Output the (X, Y) coordinate of the center of the cell containing the given text.  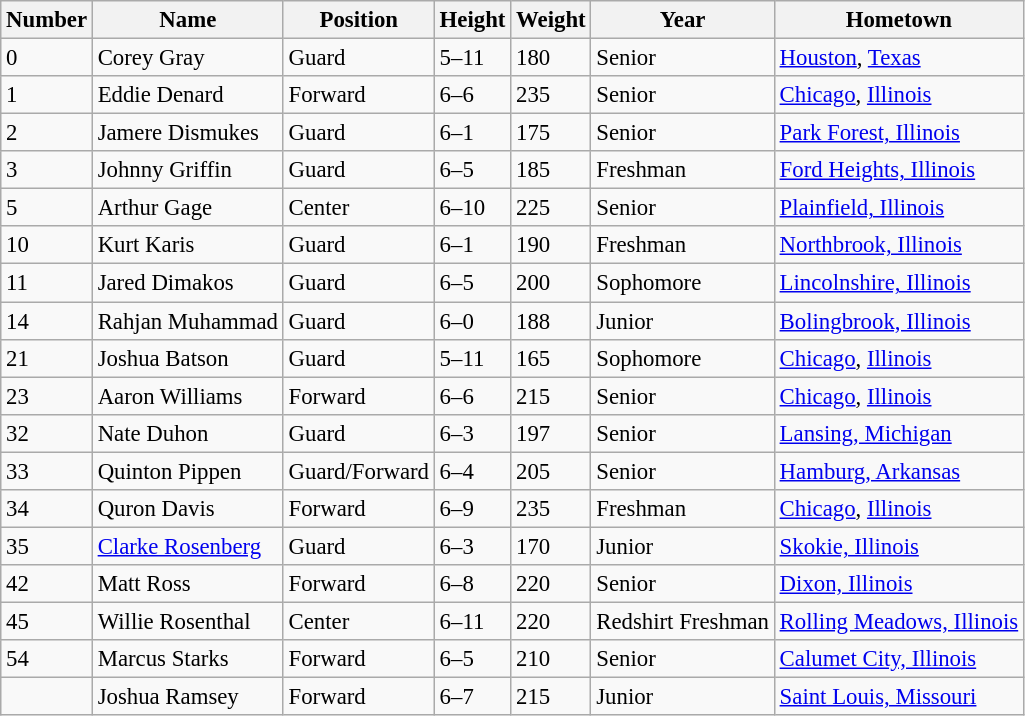
42 (47, 584)
185 (551, 170)
Hometown (898, 20)
23 (47, 396)
Jared Dimakos (188, 283)
0 (47, 58)
5 (47, 208)
Position (358, 20)
14 (47, 321)
33 (47, 471)
10 (47, 245)
6–10 (472, 208)
Lansing, Michigan (898, 433)
54 (47, 659)
Marcus Starks (188, 659)
Joshua Ramsey (188, 697)
Bolingbrook, Illinois (898, 321)
Redshirt Freshman (682, 621)
Plainfield, Illinois (898, 208)
Park Forest, Illinois (898, 133)
Weight (551, 20)
35 (47, 546)
6–8 (472, 584)
6–0 (472, 321)
205 (551, 471)
Jamere Dismukes (188, 133)
165 (551, 358)
Matt Ross (188, 584)
Houston, Texas (898, 58)
Nate Duhon (188, 433)
188 (551, 321)
6–9 (472, 509)
Lincolnshire, Illinois (898, 283)
Johnny Griffin (188, 170)
200 (551, 283)
225 (551, 208)
32 (47, 433)
Dixon, Illinois (898, 584)
175 (551, 133)
190 (551, 245)
Willie Rosenthal (188, 621)
Rolling Meadows, Illinois (898, 621)
6–11 (472, 621)
Corey Gray (188, 58)
Hamburg, Arkansas (898, 471)
2 (47, 133)
Aaron Williams (188, 396)
Quinton Pippen (188, 471)
Name (188, 20)
34 (47, 509)
Saint Louis, Missouri (898, 697)
3 (47, 170)
45 (47, 621)
Joshua Batson (188, 358)
Northbrook, Illinois (898, 245)
197 (551, 433)
Clarke Rosenberg (188, 546)
Guard/Forward (358, 471)
Rahjan Muhammad (188, 321)
180 (551, 58)
Eddie Denard (188, 95)
170 (551, 546)
Quron Davis (188, 509)
Number (47, 20)
Calumet City, Illinois (898, 659)
21 (47, 358)
Height (472, 20)
Year (682, 20)
210 (551, 659)
Ford Heights, Illinois (898, 170)
Arthur Gage (188, 208)
Kurt Karis (188, 245)
6–7 (472, 697)
6–4 (472, 471)
1 (47, 95)
Skokie, Illinois (898, 546)
11 (47, 283)
